Determine the [x, y] coordinate at the center of the cell enclosing the given text.  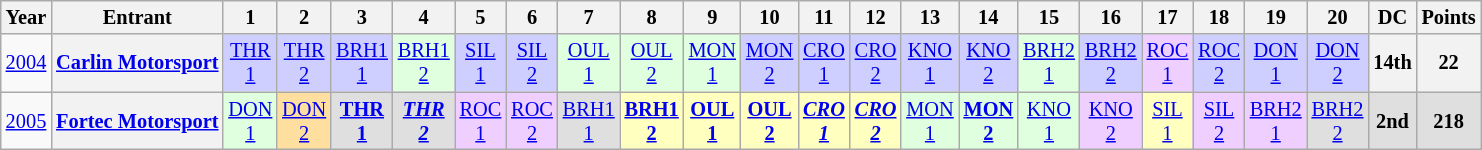
8 [652, 17]
13 [930, 17]
Year [26, 17]
19 [1276, 17]
2005 [26, 121]
10 [770, 17]
2nd [1392, 121]
Entrant [137, 17]
2004 [26, 63]
4 [424, 17]
Points [1449, 17]
7 [589, 17]
16 [1111, 17]
6 [532, 17]
5 [481, 17]
3 [362, 17]
1 [250, 17]
218 [1449, 121]
20 [1338, 17]
18 [1219, 17]
17 [1168, 17]
22 [1449, 63]
14 [989, 17]
14th [1392, 63]
9 [712, 17]
Carlin Motorsport [137, 63]
12 [876, 17]
15 [1049, 17]
2 [304, 17]
11 [824, 17]
DC [1392, 17]
Fortec Motorsport [137, 121]
